Capture the cell that displays the provided text and extract its (X, Y) central coordinate. 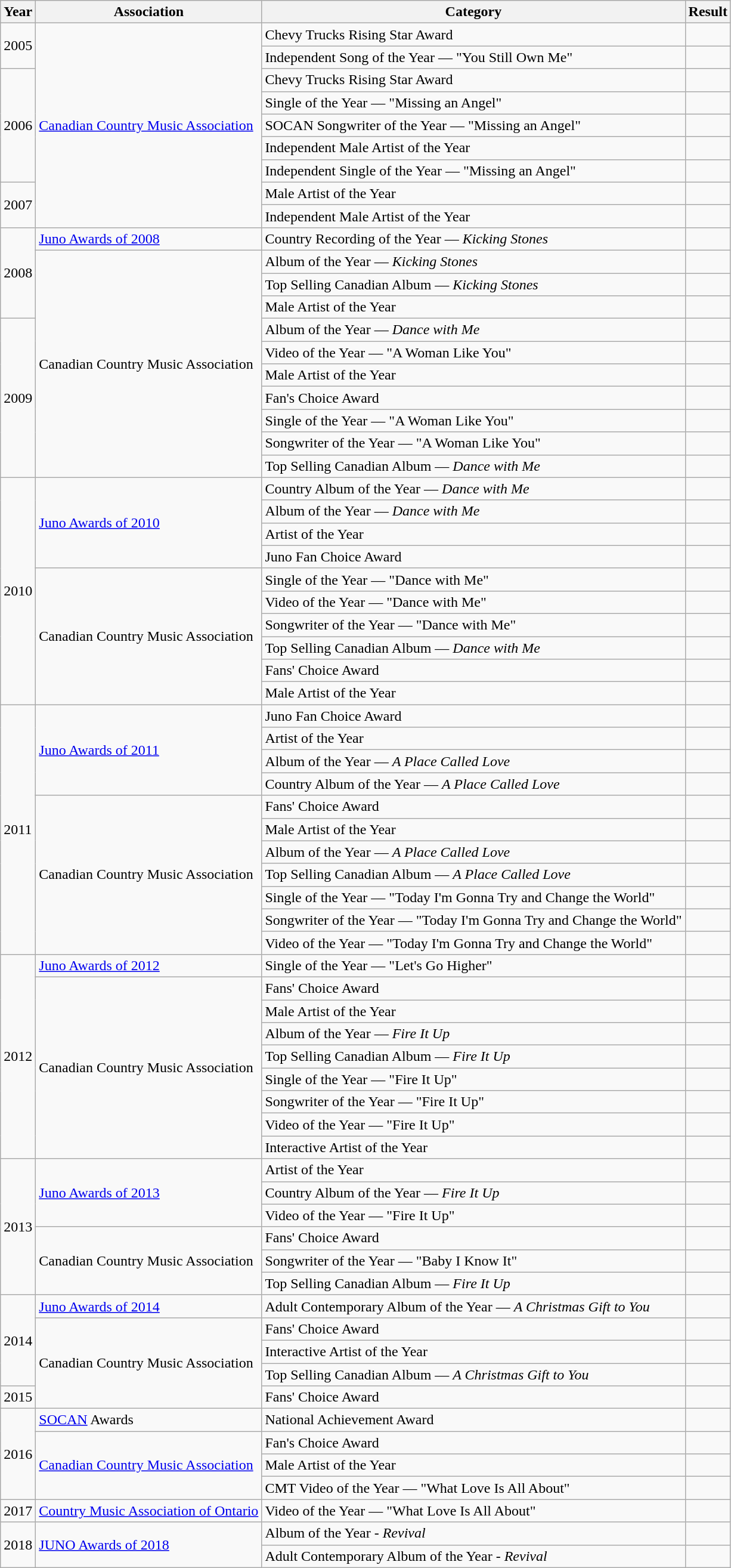
Juno Awards of 2011 (149, 750)
JUNO Awards of 2018 (149, 1545)
Juno Awards of 2010 (149, 523)
Top Selling Canadian Album — A Christmas Gift to You (473, 1374)
National Achievement Award (473, 1420)
Album of the Year - Revival (473, 1533)
2016 (18, 1454)
2005 (18, 46)
SOCAN Songwriter of the Year — "Missing an Angel" (473, 125)
Juno Awards of 2008 (149, 239)
Independent Song of the Year — "You Still Own Me" (473, 57)
2013 (18, 1227)
Songwriter of the Year — "A Woman Like You" (473, 443)
2008 (18, 273)
Single of the Year — "Dance with Me" (473, 579)
Adult Contemporary Album of the Year — A Christmas Gift to You (473, 1306)
Single of the Year — "A Woman Like You" (473, 421)
Country Album of the Year — Fire It Up (473, 1193)
Songwriter of the Year — "Dance with Me" (473, 625)
Country Music Association of Ontario (149, 1511)
2009 (18, 398)
SOCAN Awards (149, 1420)
2017 (18, 1511)
Independent Single of the Year — "Missing an Angel" (473, 171)
2015 (18, 1397)
Album of the Year — Kicking Stones (473, 261)
Video of the Year — "Today I'm Gonna Try and Change the World" (473, 943)
Single of the Year — "Fire It Up" (473, 1079)
Juno Awards of 2014 (149, 1306)
Country Album of the Year — Dance with Me (473, 489)
Association (149, 12)
Category (473, 12)
Year (18, 12)
2006 (18, 125)
Top Selling Canadian Album — A Place Called Love (473, 875)
Video of the Year — "Dance with Me" (473, 602)
2010 (18, 591)
Juno Awards of 2012 (149, 965)
Country Recording of the Year — Kicking Stones (473, 239)
Top Selling Canadian Album — Kicking Stones (473, 285)
Songwriter of the Year — "Today I'm Gonna Try and Change the World" (473, 920)
Single of the Year — "Let's Go Higher" (473, 965)
2011 (18, 829)
Video of the Year — "What Love Is All About" (473, 1511)
Juno Awards of 2013 (149, 1193)
Single of the Year — "Missing an Angel" (473, 103)
Result (708, 12)
Songwriter of the Year — "Fire It Up" (473, 1102)
2007 (18, 205)
Album of the Year — Fire It Up (473, 1034)
CMT Video of the Year — "What Love Is All About" (473, 1488)
2018 (18, 1545)
Single of the Year — "Today I'm Gonna Try and Change the World" (473, 897)
2012 (18, 1056)
2014 (18, 1340)
Country Album of the Year — A Place Called Love (473, 784)
Video of the Year — "A Woman Like You" (473, 353)
Songwriter of the Year — "Baby I Know It" (473, 1261)
Adult Contemporary Album of the Year - Revival (473, 1556)
